Identify which cell holds the provided text, then report its (X, Y) central coordinate. 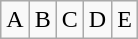
D (97, 20)
A (15, 20)
B (42, 20)
E (125, 20)
C (70, 20)
